Identify which cell holds the provided text, then report its (X, Y) central coordinate. 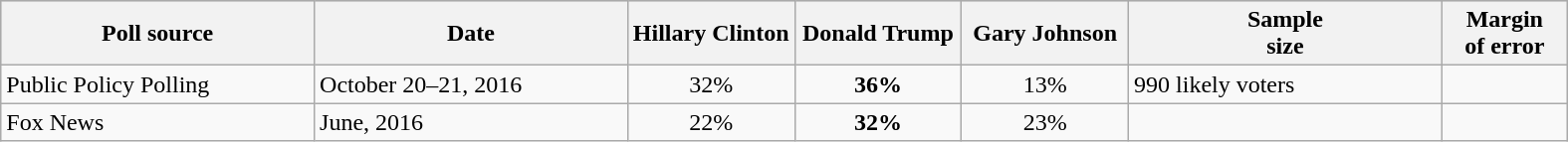
36% (878, 84)
Donald Trump (878, 34)
23% (1045, 122)
Hillary Clinton (711, 34)
Gary Johnson (1045, 34)
990 likely voters (1286, 84)
October 20–21, 2016 (472, 84)
Fox News (157, 122)
June, 2016 (472, 122)
Marginof error (1504, 34)
22% (711, 122)
Samplesize (1286, 34)
13% (1045, 84)
Date (472, 34)
Poll source (157, 34)
Public Policy Polling (157, 84)
